Determine the [X, Y] coordinate at the center of the cell enclosing the given text.  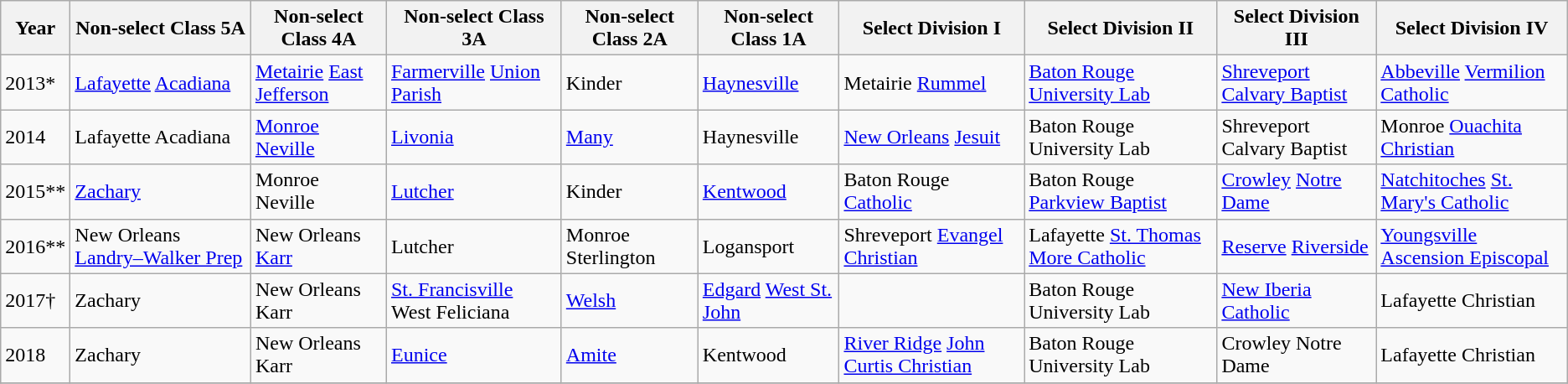
Baton Rouge Parkview Baptist [1121, 191]
Select Division III [1297, 29]
2014 [35, 138]
Natchitoches St. Mary's Catholic [1472, 191]
Metairie East Jefferson [318, 82]
Baton Rouge Catholic [931, 191]
Metairie Rummel [931, 82]
Select Division IV [1472, 29]
Eunice [474, 355]
Non-select Class 3A [474, 29]
Youngsville Ascension Episcopal [1472, 246]
Non-select Class 2A [630, 29]
Shreveport Evangel Christian [931, 246]
Non-select Class 4A [318, 29]
Amite [630, 355]
Many [630, 138]
Livonia [474, 138]
Welsh [630, 300]
2016** [35, 246]
2015** [35, 191]
Monroe Sterlington [630, 246]
2013* [35, 82]
Year [35, 29]
Farmerville Union Parish [474, 82]
Reserve Riverside [1297, 246]
2017† [35, 300]
River Ridge John Curtis Christian [931, 355]
St. Francisville West Feliciana [474, 300]
Select Division I [931, 29]
2018 [35, 355]
New Orleans Landry–Walker Prep [161, 246]
Non-select Class 5A [161, 29]
Non-select Class 1A [769, 29]
Abbeville Vermilion Catholic [1472, 82]
Select Division II [1121, 29]
New Iberia Catholic [1297, 300]
Edgard West St. John [769, 300]
Logansport [769, 246]
Lafayette St. Thomas More Catholic [1121, 246]
Monroe Ouachita Christian [1472, 138]
New Orleans Jesuit [931, 138]
